From the cell containing the given text, extract its center point as [X, Y] coordinate. 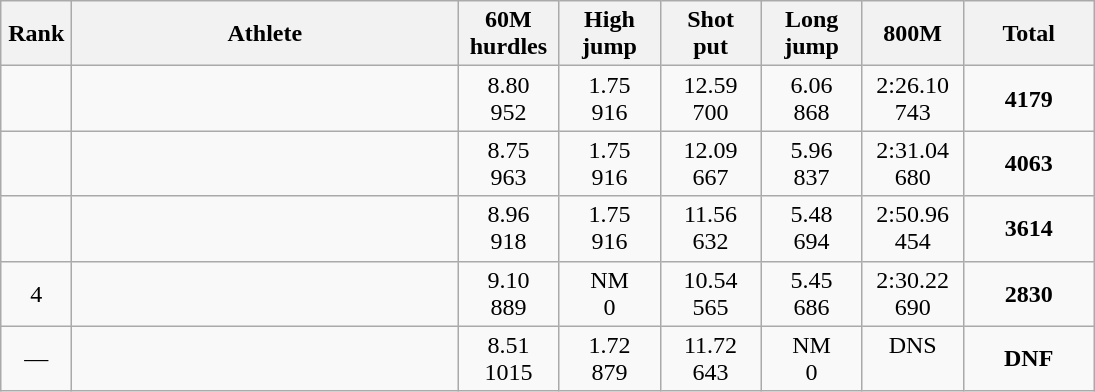
9.10889 [508, 294]
DNF [1028, 358]
11.56632 [710, 228]
5.48694 [812, 228]
2830 [1028, 294]
8.75963 [508, 164]
5.96837 [812, 164]
8.511015 [508, 358]
2:30.22690 [912, 294]
8.96918 [508, 228]
4 [36, 294]
Long jump [812, 34]
Athlete [265, 34]
1.72879 [610, 358]
4063 [1028, 164]
Rank [36, 34]
6.06868 [812, 98]
— [36, 358]
11.72643 [710, 358]
3614 [1028, 228]
800M [912, 34]
High jump [610, 34]
8.80952 [508, 98]
2:31.04680 [912, 164]
12.09667 [710, 164]
DNS [912, 358]
12.59700 [710, 98]
4179 [1028, 98]
Total [1028, 34]
2:50.96454 [912, 228]
Shot put [710, 34]
10.54565 [710, 294]
2:26.10743 [912, 98]
5.45686 [812, 294]
60M hurdles [508, 34]
